From the cell containing the given text, extract its center point as (x, y) coordinate. 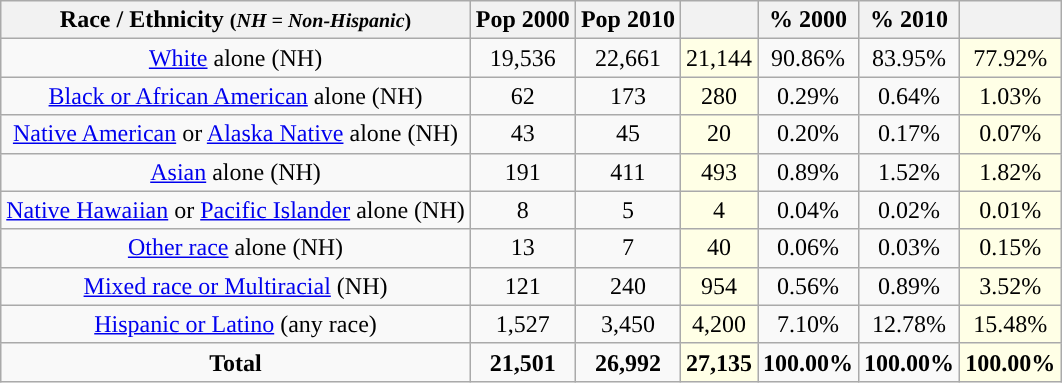
0.15% (1010, 248)
0.01% (1010, 210)
13 (522, 248)
77.92% (1010, 58)
0.02% (910, 210)
280 (718, 96)
Native American or Alaska Native alone (NH) (236, 134)
Mixed race or Multiracial (NH) (236, 286)
240 (628, 286)
0.06% (808, 248)
8 (522, 210)
62 (522, 96)
0.56% (808, 286)
191 (522, 172)
Hispanic or Latino (any race) (236, 324)
Race / Ethnicity (NH = Non-Hispanic) (236, 20)
0.29% (808, 96)
90.86% (808, 58)
27,135 (718, 362)
954 (718, 286)
21,501 (522, 362)
21,144 (718, 58)
Pop 2000 (522, 20)
1,527 (522, 324)
19,536 (522, 58)
26,992 (628, 362)
83.95% (910, 58)
0.04% (808, 210)
411 (628, 172)
Native Hawaiian or Pacific Islander alone (NH) (236, 210)
7.10% (808, 324)
22,661 (628, 58)
1.82% (1010, 172)
1.52% (910, 172)
0.07% (1010, 134)
15.48% (1010, 324)
43 (522, 134)
0.64% (910, 96)
7 (628, 248)
White alone (NH) (236, 58)
45 (628, 134)
4,200 (718, 324)
Black or African American alone (NH) (236, 96)
0.03% (910, 248)
493 (718, 172)
Other race alone (NH) (236, 248)
12.78% (910, 324)
5 (628, 210)
3,450 (628, 324)
1.03% (1010, 96)
121 (522, 286)
40 (718, 248)
173 (628, 96)
0.17% (910, 134)
3.52% (1010, 286)
0.20% (808, 134)
% 2000 (808, 20)
% 2010 (910, 20)
4 (718, 210)
Total (236, 362)
20 (718, 134)
Asian alone (NH) (236, 172)
Pop 2010 (628, 20)
